Pinpoint the cell where the given text exists, returning its [X, Y] midpoint coordinate. 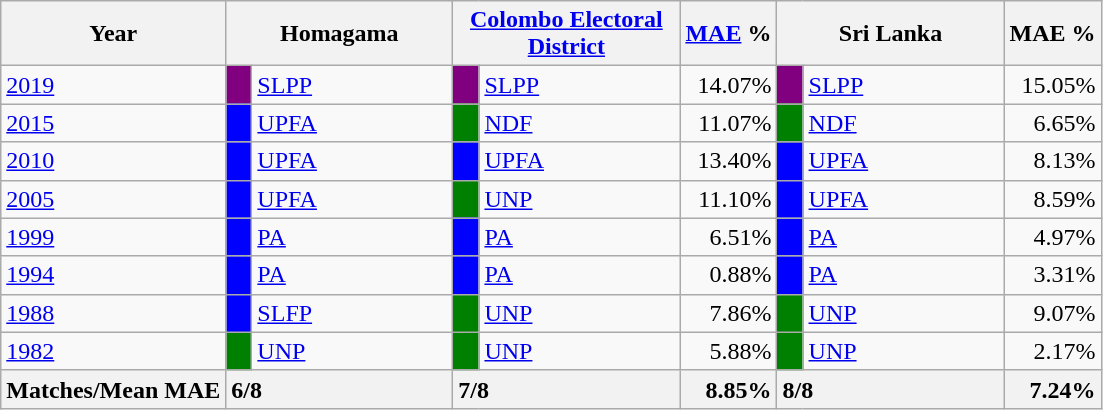
Sri Lanka [890, 34]
4.97% [1052, 237]
Matches/Mean MAE [114, 389]
9.07% [1052, 313]
7.86% [728, 313]
14.07% [728, 85]
2015 [114, 123]
1994 [114, 275]
13.40% [728, 161]
Colombo Electoral District [566, 34]
6.51% [728, 237]
11.07% [728, 123]
15.05% [1052, 85]
6/8 [340, 389]
8.85% [728, 389]
Homagama [340, 34]
2010 [114, 161]
7.24% [1052, 389]
5.88% [728, 351]
7/8 [566, 389]
1982 [114, 351]
3.31% [1052, 275]
0.88% [728, 275]
11.10% [728, 199]
1999 [114, 237]
2005 [114, 199]
8.13% [1052, 161]
2.17% [1052, 351]
2019 [114, 85]
1988 [114, 313]
SLFP [352, 313]
8/8 [890, 389]
6.65% [1052, 123]
Year [114, 34]
8.59% [1052, 199]
